Detect which cell encompasses the target text, then output its [x, y] center coordinate. 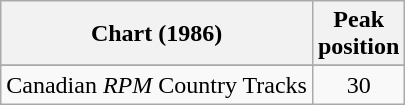
Peakposition [358, 34]
30 [358, 85]
Canadian RPM Country Tracks [157, 85]
Chart (1986) [157, 34]
